Return [x, y] of the center of cell containing provided text 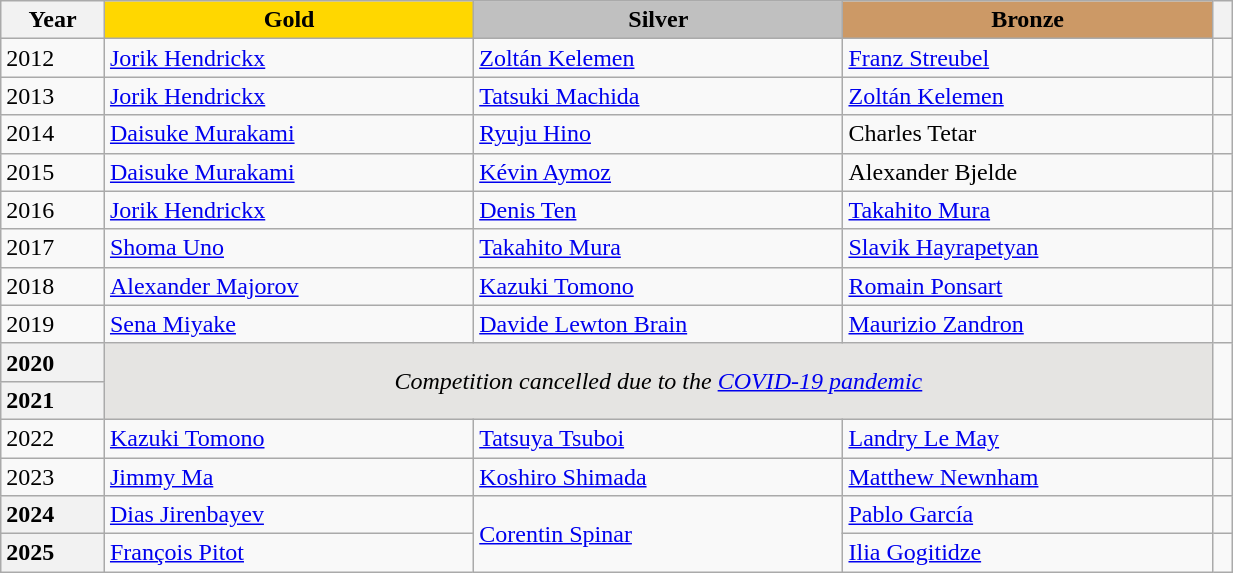
Tatsuki Machida [658, 96]
Shoma Uno [288, 248]
Corentin Spinar [658, 534]
Dias Jirenbayev [288, 515]
Romain Ponsart [1028, 286]
Competition cancelled due to the COVID-19 pandemic [658, 381]
Davide Lewton Brain [658, 324]
Pablo García [1028, 515]
2017 [53, 248]
2013 [53, 96]
2024 [53, 515]
Slavik Hayrapetyan [1028, 248]
2023 [53, 477]
Alexander Bjelde [1028, 172]
Ryuju Hino [658, 134]
Ilia Gogitidze [1028, 553]
2012 [53, 58]
Maurizio Zandron [1028, 324]
Alexander Majorov [288, 286]
Year [53, 20]
2021 [53, 400]
François Pitot [288, 553]
2019 [53, 324]
Jimmy Ma [288, 477]
Kévin Aymoz [658, 172]
Tatsuya Tsuboi [658, 438]
Denis Ten [658, 210]
2025 [53, 553]
Sena Miyake [288, 324]
Koshiro Shimada [658, 477]
2020 [53, 362]
Charles Tetar [1028, 134]
2018 [53, 286]
Silver [658, 20]
2016 [53, 210]
Gold [288, 20]
2014 [53, 134]
Bronze [1028, 20]
2015 [53, 172]
Matthew Newnham [1028, 477]
Franz Streubel [1028, 58]
2022 [53, 438]
Landry Le May [1028, 438]
